Locate the cell with the specified text and output its (X, Y) center coordinate. 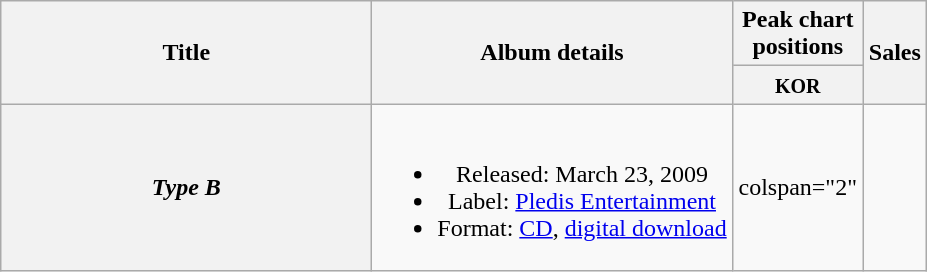
Title (186, 52)
Album details (552, 52)
colspan="2" (798, 188)
Peak chart positions (798, 34)
Type B (186, 188)
Sales (894, 52)
KOR (798, 85)
Released: March 23, 2009Label: Pledis EntertainmentFormat: CD, digital download (552, 188)
